For the text-containing cell, return its midpoint in (x, y) coordinate format. 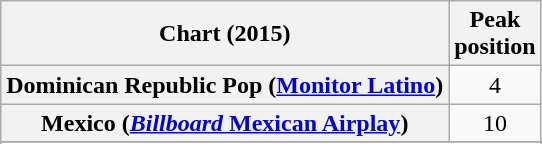
4 (495, 85)
Mexico (Billboard Mexican Airplay) (225, 123)
Peak position (495, 34)
Chart (2015) (225, 34)
Dominican Republic Pop (Monitor Latino) (225, 85)
10 (495, 123)
